Output the (X, Y) coordinate of the center of the cell containing the given text.  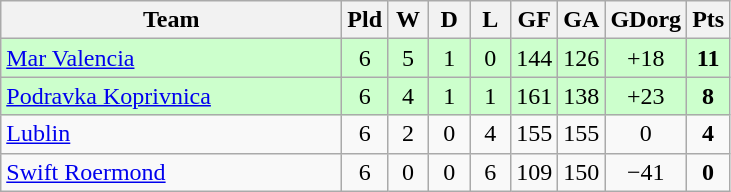
GDorg (646, 20)
+23 (646, 96)
126 (582, 58)
138 (582, 96)
L (490, 20)
D (450, 20)
+18 (646, 58)
GA (582, 20)
8 (708, 96)
Pts (708, 20)
GF (534, 20)
W (408, 20)
−41 (646, 172)
Podravka Koprivnica (172, 96)
144 (534, 58)
161 (534, 96)
5 (408, 58)
109 (534, 172)
150 (582, 172)
Pld (365, 20)
2 (408, 134)
11 (708, 58)
Lublin (172, 134)
Team (172, 20)
Mar Valencia (172, 58)
Swift Roermond (172, 172)
